Find where the given text appears and provide that cell's center as (x, y) coordinate. 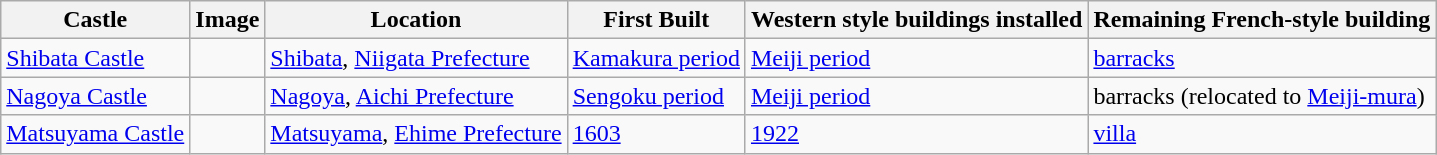
1922 (916, 134)
Western style buildings installed (916, 20)
First Built (656, 20)
barracks (1262, 58)
Shibata Castle (96, 58)
barracks (relocated to Meiji-mura) (1262, 96)
Remaining French-style building (1262, 20)
villa (1262, 134)
Matsuyama, Ehime Prefecture (416, 134)
Sengoku period (656, 96)
Castle (96, 20)
Location (416, 20)
Matsuyama Castle (96, 134)
Nagoya, Aichi Prefecture (416, 96)
Image (228, 20)
Kamakura period (656, 58)
1603 (656, 134)
Nagoya Castle (96, 96)
Shibata, Niigata Prefecture (416, 58)
